Identify which cell holds the provided text, then report its (x, y) central coordinate. 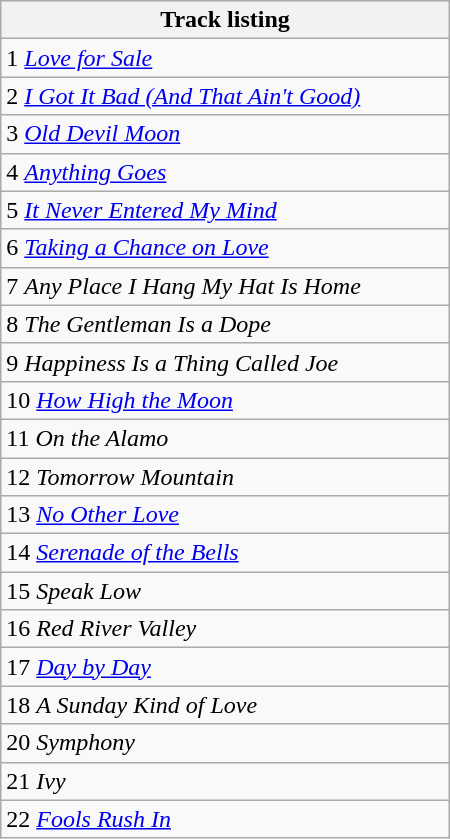
2 I Got It Bad (And That Ain't Good) (225, 96)
Track listing (225, 20)
21 Ivy (225, 781)
1 Love for Sale (225, 58)
10 How High the Moon (225, 400)
3 Old Devil Moon (225, 134)
17 Day by Day (225, 667)
13 No Other Love (225, 515)
16 Red River Valley (225, 629)
15 Speak Low (225, 591)
18 A Sunday Kind of Love (225, 705)
7 Any Place I Hang My Hat Is Home (225, 286)
6 Taking a Chance on Love (225, 248)
12 Tomorrow Mountain (225, 477)
4 Anything Goes (225, 172)
9 Happiness Is a Thing Called Joe (225, 362)
11 On the Alamo (225, 438)
8 The Gentleman Is a Dope (225, 324)
22 Fools Rush In (225, 819)
5 It Never Entered My Mind (225, 210)
14 Serenade of the Bells (225, 553)
20 Symphony (225, 743)
